Return the [X, Y] coordinate for the center point of the cell that contains the specified text.  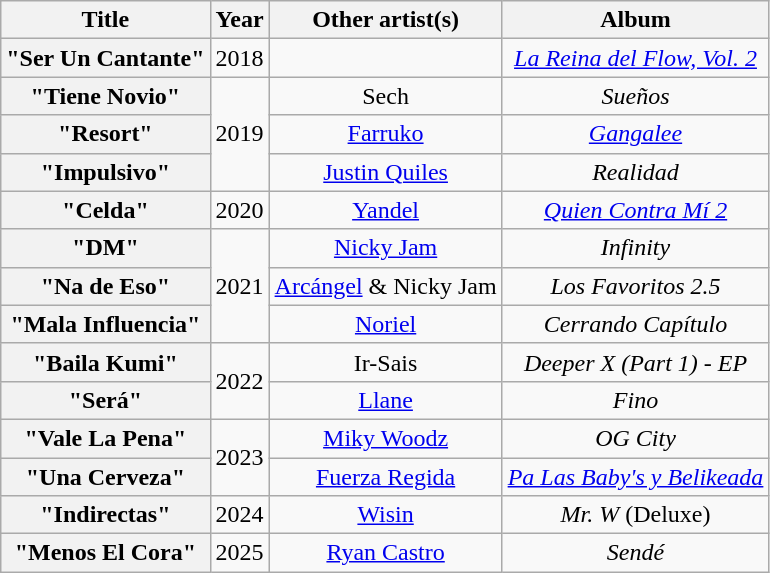
Ir-Sais [386, 362]
Sueños [636, 96]
"DM" [106, 248]
Title [106, 20]
"Mala Influencia" [106, 324]
OG City [636, 438]
"Na de Eso" [106, 286]
2020 [240, 210]
Quien Contra Mí 2 [636, 210]
Yandel [386, 210]
Realidad [636, 172]
Ryan Castro [386, 553]
Nicky Jam [386, 248]
"Vale La Pena" [106, 438]
Arcángel & Nicky Jam [386, 286]
Farruko [386, 134]
Mr. W (Deluxe) [636, 515]
"Baila Kumi" [106, 362]
La Reina del Flow, Vol. 2 [636, 58]
Sech [386, 96]
Justin Quiles [386, 172]
2022 [240, 381]
"Celda" [106, 210]
"Será" [106, 400]
Deeper X (Part 1) - EP [636, 362]
Other artist(s) [386, 20]
2021 [240, 286]
Album [636, 20]
Wisin [386, 515]
"Ser Un Cantante" [106, 58]
Infinity [636, 248]
Sendé [636, 553]
Los Favoritos 2.5 [636, 286]
Cerrando Capítulo [636, 324]
Pa Las Baby's y Belikeada [636, 477]
2019 [240, 134]
Gangalee [636, 134]
"Impulsivo" [106, 172]
"Una Cerveza" [106, 477]
2018 [240, 58]
Year [240, 20]
2025 [240, 553]
Noriel [386, 324]
"Tiene Novio" [106, 96]
Fino [636, 400]
"Indirectas" [106, 515]
"Menos El Cora" [106, 553]
2024 [240, 515]
Llane [386, 400]
"Resort" [106, 134]
Miky Woodz [386, 438]
2023 [240, 457]
Fuerza Regida [386, 477]
